Scan for the cell matching the given text and deliver its (X, Y) coordinate at center. 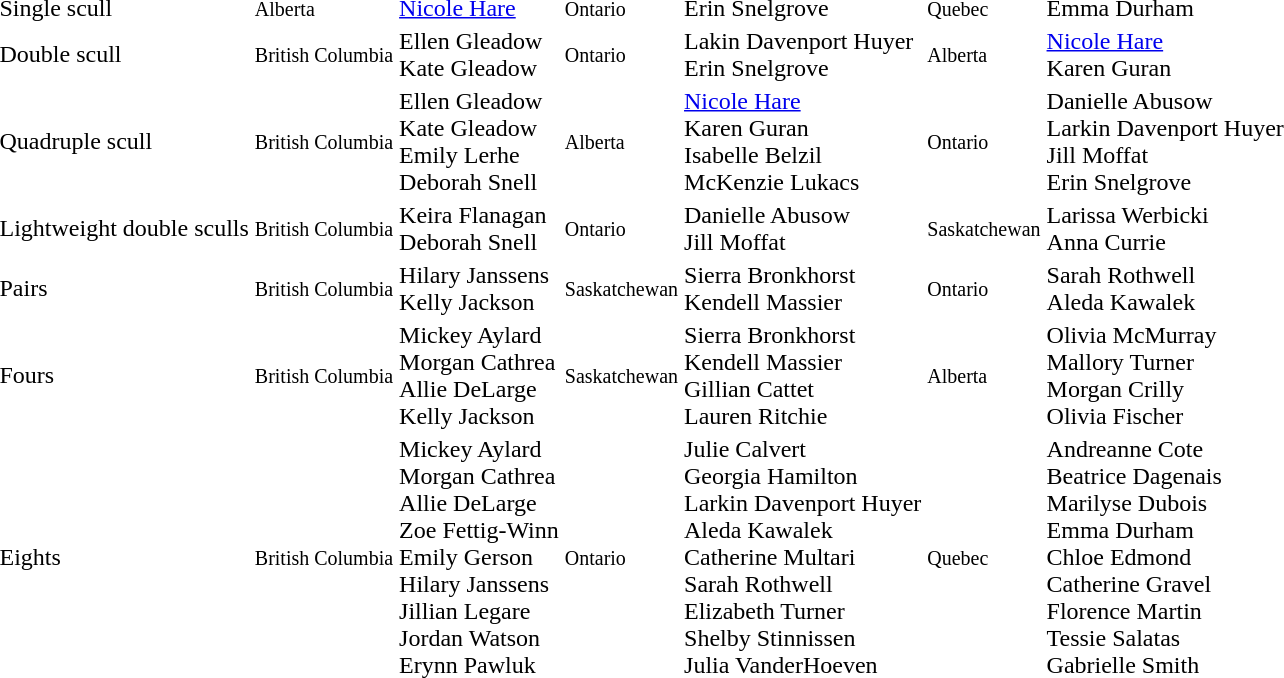
Ellen Gleadow Kate Gleadow (480, 54)
Danielle Abusow Jill Moffat (803, 228)
Ellen Gleadow Kate Gleadow Emily Lerhe Deborah Snell (480, 142)
Sierra Bronkhorst Kendell Massier Gillian Cattet Lauren Ritchie (803, 376)
Mickey Aylard Morgan Cathrea Allie DeLarge Kelly Jackson (480, 376)
Keira Flanagan Deborah Snell (480, 228)
Lakin Davenport Huyer Erin Snelgrove (803, 54)
Nicole Hare Karen Guran Isabelle Belzil McKenzie Lukacs (803, 142)
Sierra Bronkhorst Kendell Massier (803, 288)
Hilary Janssens Kelly Jackson (480, 288)
